Identify which cell holds the provided text, then report its [x, y] central coordinate. 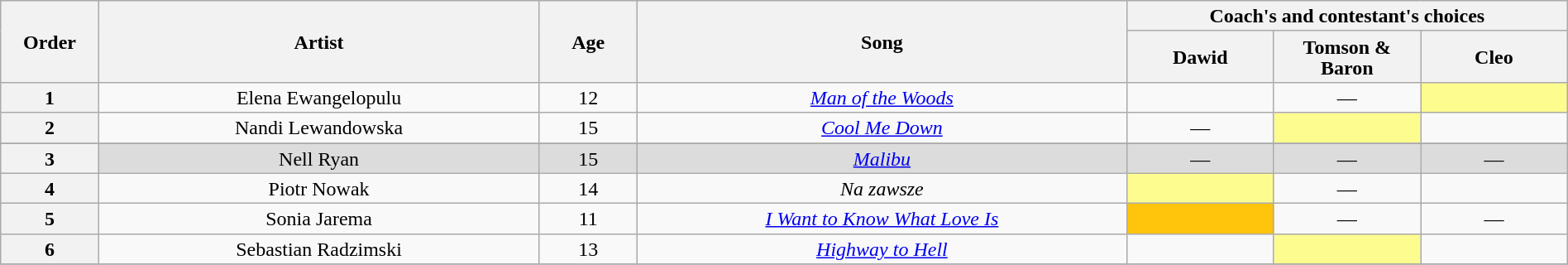
Piotr Nowak [319, 189]
5 [50, 219]
Man of the Woods [882, 98]
Cool Me Down [882, 128]
Sonia Jarema [319, 219]
Na zawsze [882, 189]
Order [50, 41]
Tomson & Baron [1347, 56]
13 [588, 248]
Nandi Lewandowska [319, 128]
Nell Ryan [319, 157]
6 [50, 248]
Dawid [1200, 56]
12 [588, 98]
2 [50, 128]
Age [588, 41]
1 [50, 98]
Artist [319, 41]
Coach's and contestant's choices [1346, 17]
4 [50, 189]
Highway to Hell [882, 248]
Malibu [882, 157]
Cleo [1494, 56]
3 [50, 157]
Elena Ewangelopulu [319, 98]
11 [588, 219]
14 [588, 189]
I Want to Know What Love Is [882, 219]
Song [882, 41]
Sebastian Radzimski [319, 248]
